Search for the cell housing the specified text and yield its [X, Y] center coordinate. 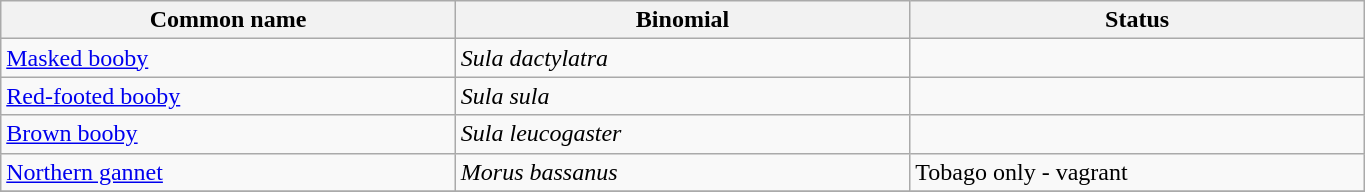
Status [1138, 20]
Masked booby [228, 58]
Binomial [682, 20]
Sula sula [682, 96]
Northern gannet [228, 172]
Tobago only - vagrant [1138, 172]
Red-footed booby [228, 96]
Sula dactylatra [682, 58]
Brown booby [228, 134]
Common name [228, 20]
Morus bassanus [682, 172]
Sula leucogaster [682, 134]
